Extract the (X, Y) coordinate from the center of the cell holding the provided text.  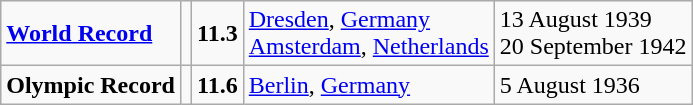
Dresden, GermanyAmsterdam, Netherlands (368, 34)
11.6 (218, 85)
Olympic Record (91, 85)
5 August 1936 (593, 85)
Berlin, Germany (368, 85)
11.3 (218, 34)
World Record (91, 34)
13 August 193920 September 1942 (593, 34)
